Identify which cell holds the provided text, then report its [X, Y] central coordinate. 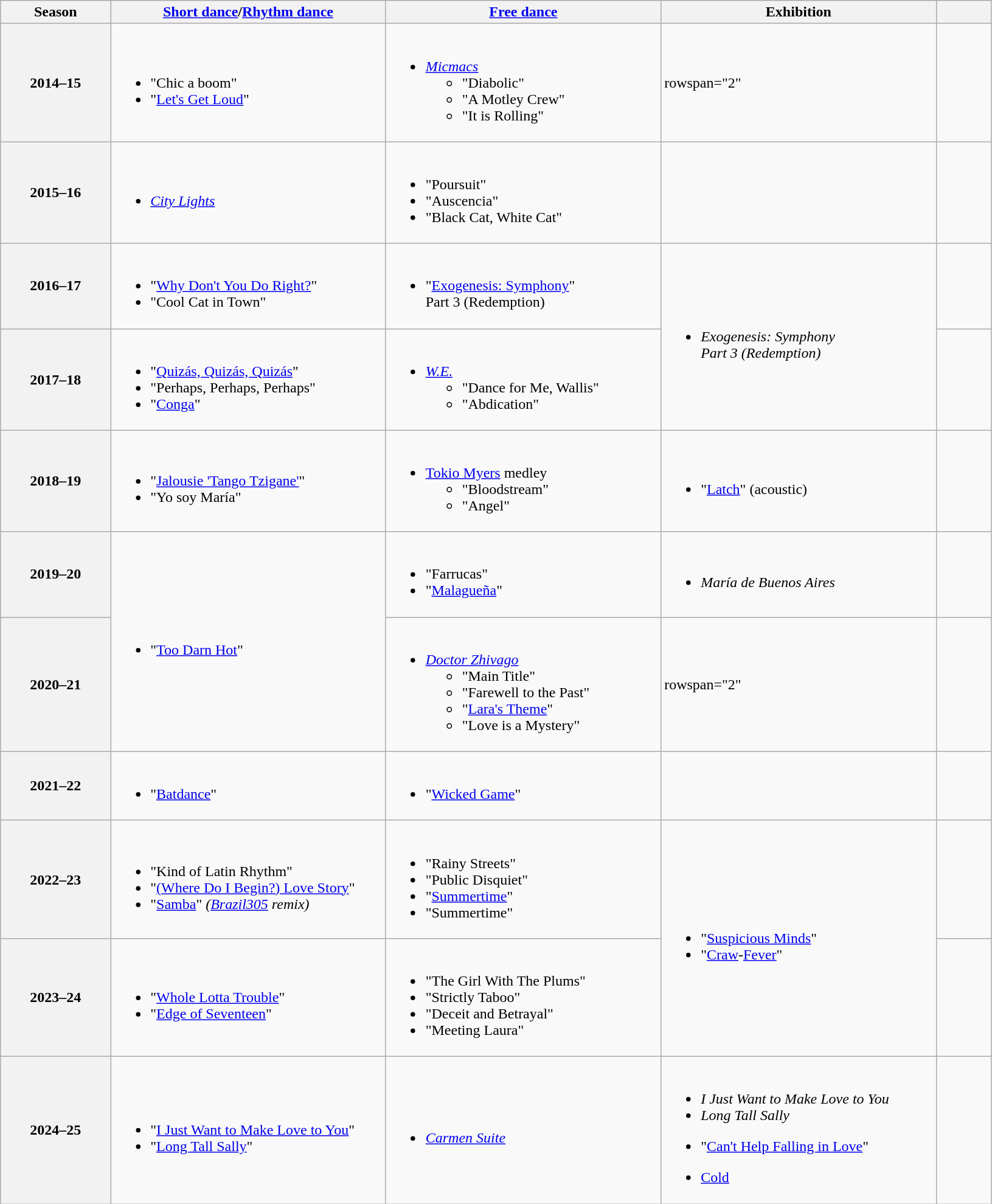
2020–21 [56, 684]
María de Buenos Aires [799, 574]
"Kind of Latin Rhythm" "(Where Do I Begin?) Love Story" "Samba" (Brazil305 remix) [248, 879]
"Jalousie 'Tango Tzigane'" "Yo soy María" [248, 481]
2015–16 [56, 192]
"Quizás, Quizás, Quizás" "Perhaps, Perhaps, Perhaps" "Conga" [248, 380]
"Why Don't You Do Right?" "Cool Cat in Town" [248, 286]
"Poursuit""Auscencia""Black Cat, White Cat" [523, 192]
Carmen Suite [523, 1130]
"Wicked Game" [523, 786]
"I Just Want to Make Love to You""Long Tall Sally" [248, 1130]
2017–18 [56, 380]
Exhibition [799, 12]
"Rainy Streets""Public Disquiet""Summertime""Summertime" [523, 879]
"Whole Lotta Trouble""Edge of Seventeen" [248, 997]
2018–19 [56, 481]
Tokio Myers medley"Bloodstream""Angel" [523, 481]
Exogenesis: Symphony Part 3 (Redemption) [799, 337]
"Chic a boom" "Let's Get Loud" [248, 83]
2019–20 [56, 574]
"Batdance" [248, 786]
Doctor Zhivago"Main Title" "Farewell to the Past""Lara's Theme""Love is a Mystery" [523, 684]
2016–17 [56, 286]
"Too Darn Hot" [248, 641]
"Latch" (acoustic) [799, 481]
2014–15 [56, 83]
2023–24 [56, 997]
"Farrucas""Malagueña" [523, 574]
I Just Want to Make Love to YouLong Tall Sally"Can't Help Falling in Love"Cold [799, 1130]
Micmacs"Diabolic""A Motley Crew""It is Rolling" [523, 83]
Short dance/Rhythm dance [248, 12]
"The Girl With The Plums""Strictly Taboo""Deceit and Betrayal""Meeting Laura" [523, 997]
2021–22 [56, 786]
Free dance [523, 12]
2024–25 [56, 1130]
"Exogenesis: Symphony"Part 3 (Redemption) [523, 286]
City Lights [248, 192]
2022–23 [56, 879]
W.E."Dance for Me, Wallis""Abdication" [523, 380]
Season [56, 12]
"Suspicious Minds""Craw-Fever" [799, 938]
